Scan for the cell matching the given text and deliver its [x, y] coordinate at center. 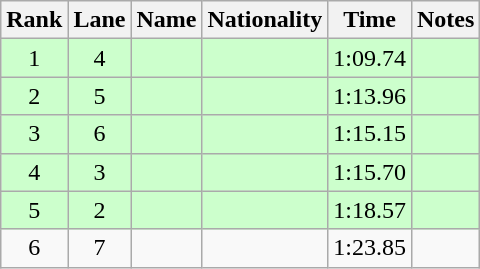
1:23.85 [370, 248]
1:18.57 [370, 210]
Rank [34, 20]
1:13.96 [370, 96]
Notes [445, 20]
Lane [100, 20]
7 [100, 248]
1:09.74 [370, 58]
Time [370, 20]
1:15.70 [370, 172]
Nationality [265, 20]
1:15.15 [370, 134]
Name [166, 20]
1 [34, 58]
